For the text-containing cell, return its midpoint in [X, Y] coordinate format. 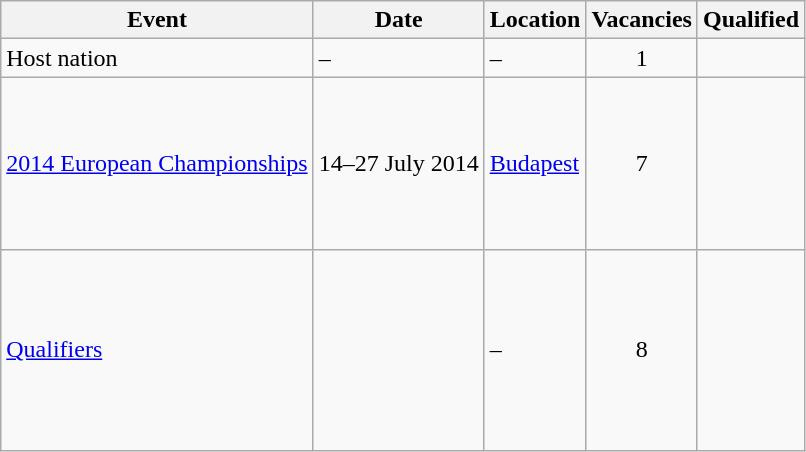
Qualified [750, 20]
1 [642, 58]
Qualifiers [157, 350]
8 [642, 350]
2014 European Championships [157, 164]
Host nation [157, 58]
14–27 July 2014 [398, 164]
Location [535, 20]
Budapest [535, 164]
Date [398, 20]
Vacancies [642, 20]
Event [157, 20]
7 [642, 164]
